Return the [x, y] coordinate for the center point of the cell that contains the specified text.  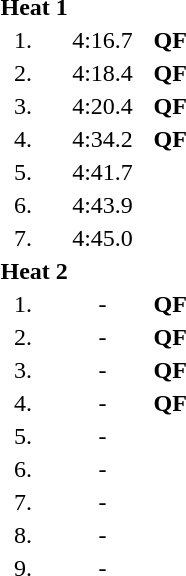
4:41.7 [102, 172]
4:16.7 [102, 40]
4:20.4 [102, 106]
4:18.4 [102, 73]
4:43.9 [102, 205]
4:45.0 [102, 238]
4:34.2 [102, 139]
